Find where the given text appears and provide that cell's center as [X, Y] coordinate. 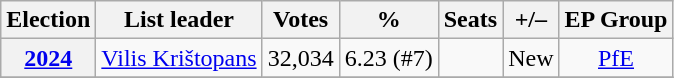
Seats [470, 20]
% [388, 20]
List leader [179, 20]
New [531, 58]
PfE [616, 58]
Votes [300, 20]
Vilis Krištopans [179, 58]
6.23 (#7) [388, 58]
EP Group [616, 20]
Election [48, 20]
32,034 [300, 58]
2024 [48, 58]
+/– [531, 20]
